Find where the given text appears and provide that cell's center as [X, Y] coordinate. 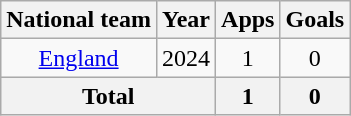
National team [79, 20]
Total [108, 96]
Apps [248, 20]
England [79, 58]
2024 [186, 58]
Goals [315, 20]
Year [186, 20]
